Identify which cell holds the provided text, then report its (x, y) central coordinate. 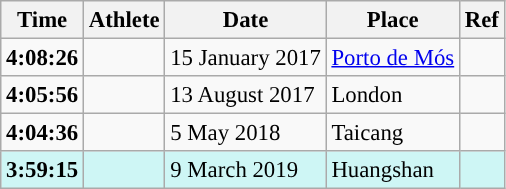
13 August 2017 (246, 95)
Ref (482, 20)
3:59:15 (42, 170)
Time (42, 20)
4:05:56 (42, 95)
Athlete (124, 20)
4:04:36 (42, 133)
Date (246, 20)
Porto de Mós (392, 58)
Place (392, 20)
London (392, 95)
4:08:26 (42, 58)
Huangshan (392, 170)
5 May 2018 (246, 133)
Taicang (392, 133)
9 March 2019 (246, 170)
15 January 2017 (246, 58)
